Find where the given text appears and provide that cell's center as (X, Y) coordinate. 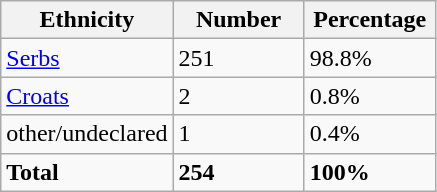
251 (238, 58)
0.4% (370, 134)
100% (370, 172)
98.8% (370, 58)
1 (238, 134)
Percentage (370, 20)
Total (87, 172)
0.8% (370, 96)
Number (238, 20)
2 (238, 96)
Croats (87, 96)
254 (238, 172)
Ethnicity (87, 20)
other/undeclared (87, 134)
Serbs (87, 58)
